Pinpoint the cell where the given text exists, returning its (x, y) midpoint coordinate. 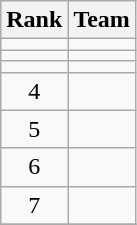
7 (34, 205)
5 (34, 129)
6 (34, 167)
Team (102, 20)
4 (34, 91)
Rank (34, 20)
